Return [X, Y] of the center of cell containing provided text 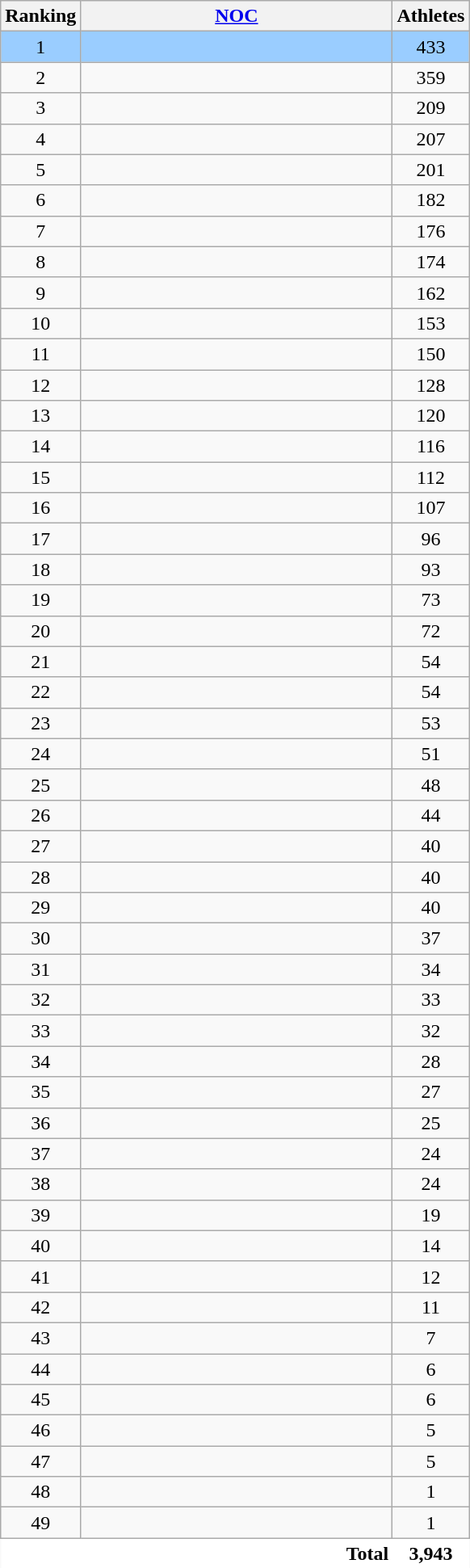
209 [431, 108]
3,943 [431, 1553]
4 [40, 139]
18 [40, 570]
15 [40, 477]
2 [40, 78]
Athletes [431, 16]
150 [431, 354]
153 [431, 323]
207 [431, 139]
8 [40, 262]
112 [431, 477]
51 [431, 754]
201 [431, 170]
49 [40, 1523]
53 [431, 723]
29 [40, 908]
174 [431, 262]
93 [431, 570]
35 [40, 1092]
10 [40, 323]
42 [40, 1307]
96 [431, 539]
3 [40, 108]
31 [40, 969]
73 [431, 600]
Ranking [40, 16]
30 [40, 939]
43 [40, 1338]
45 [40, 1400]
182 [431, 200]
433 [431, 47]
116 [431, 447]
NOC [237, 16]
23 [40, 723]
13 [40, 416]
72 [431, 631]
39 [40, 1215]
120 [431, 416]
20 [40, 631]
22 [40, 692]
38 [40, 1184]
359 [431, 78]
162 [431, 292]
128 [431, 385]
21 [40, 662]
17 [40, 539]
9 [40, 292]
16 [40, 508]
41 [40, 1276]
36 [40, 1123]
Total [197, 1553]
47 [40, 1461]
26 [40, 815]
176 [431, 231]
107 [431, 508]
46 [40, 1431]
